Scan for the cell matching the given text and deliver its (x, y) coordinate at center. 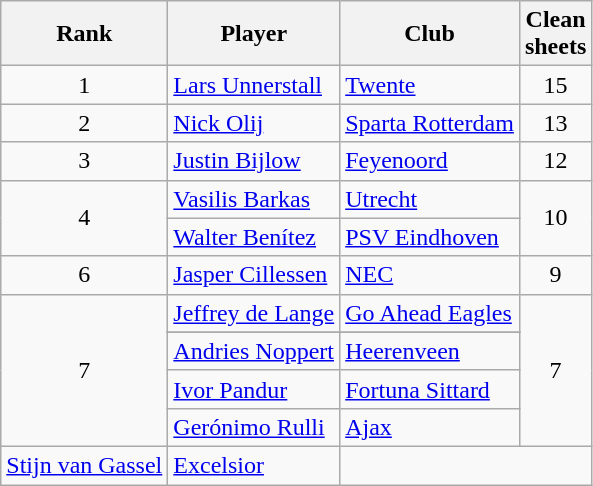
6 (84, 275)
Andries Noppert (254, 351)
1 (84, 85)
10 (555, 218)
13 (555, 123)
Rank (84, 34)
Club (430, 34)
Cleansheets (555, 34)
Jasper Cillessen (254, 275)
Player (254, 34)
4 (84, 218)
PSV Eindhoven (430, 237)
9 (555, 275)
Go Ahead Eagles (430, 313)
12 (555, 161)
Vasilis Barkas (254, 199)
Justin Bijlow (254, 161)
15 (555, 85)
Nick Olij (254, 123)
Ajax (430, 427)
Stijn van Gassel (84, 465)
Gerónimo Rulli (254, 427)
NEC (430, 275)
Sparta Rotterdam (430, 123)
Utrecht (430, 199)
2 (84, 123)
Feyenoord (430, 161)
Excelsior (254, 465)
3 (84, 161)
Ivor Pandur (254, 389)
Lars Unnerstall (254, 85)
Fortuna Sittard (430, 389)
Heerenveen (430, 351)
Walter Benítez (254, 237)
Jeffrey de Lange (254, 313)
Twente (430, 85)
